Identify which cell holds the provided text, then report its (X, Y) central coordinate. 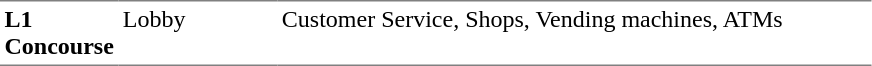
Customer Service, Shops, Vending machines, ATMs (574, 33)
L1Concourse (59, 33)
Lobby (198, 33)
